For the text-containing cell, return its midpoint in (x, y) coordinate format. 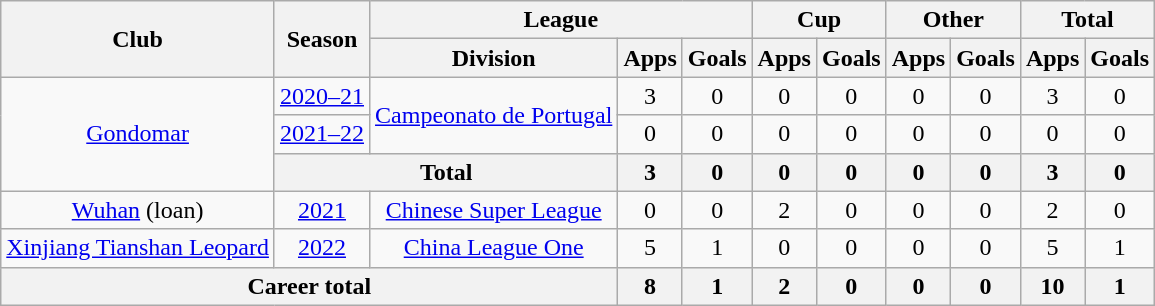
Chinese Super League (494, 210)
Gondomar (138, 134)
Other (953, 20)
Cup (819, 20)
2022 (322, 248)
Division (494, 58)
Club (138, 39)
Xinjiang Tianshan Leopard (138, 248)
League (562, 20)
Wuhan (loan) (138, 210)
2020–21 (322, 96)
10 (1052, 286)
2021–22 (322, 134)
2021 (322, 210)
8 (650, 286)
Campeonato de Portugal (494, 115)
China League One (494, 248)
Career total (310, 286)
Season (322, 39)
